Detect which cell encompasses the target text, then output its (X, Y) center coordinate. 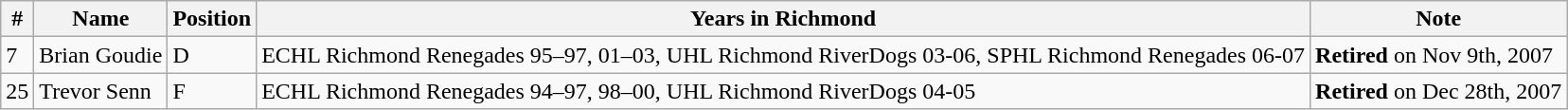
ECHL Richmond Renegades 95–97, 01–03, UHL Richmond RiverDogs 03-06, SPHL Richmond Renegades 06-07 (784, 55)
Position (212, 19)
Retired on Dec 28th, 2007 (1439, 91)
Brian Goudie (100, 55)
Retired on Nov 9th, 2007 (1439, 55)
Note (1439, 19)
F (212, 91)
Name (100, 19)
# (17, 19)
7 (17, 55)
ECHL Richmond Renegades 94–97, 98–00, UHL Richmond RiverDogs 04-05 (784, 91)
D (212, 55)
Years in Richmond (784, 19)
25 (17, 91)
Trevor Senn (100, 91)
